Find where the given text appears and provide that cell's center as (X, Y) coordinate. 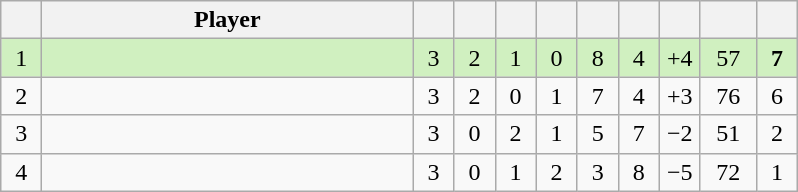
6 (776, 96)
−5 (680, 172)
Player (228, 20)
+4 (680, 58)
76 (728, 96)
57 (728, 58)
−2 (680, 134)
72 (728, 172)
51 (728, 134)
+3 (680, 96)
5 (598, 134)
